Pinpoint the cell where the given text exists, returning its (x, y) midpoint coordinate. 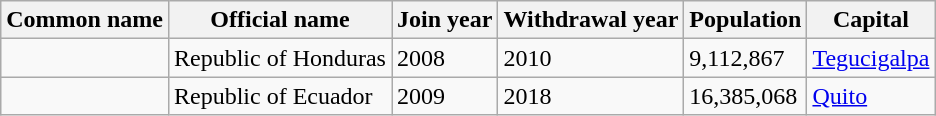
Population (746, 20)
Capital (871, 20)
Quito (871, 96)
2018 (591, 96)
Withdrawal year (591, 20)
9,112,867 (746, 58)
Join year (445, 20)
Tegucigalpa (871, 58)
2008 (445, 58)
Republic of Honduras (280, 58)
Republic of Ecuador (280, 96)
16,385,068 (746, 96)
2010 (591, 58)
2009 (445, 96)
Common name (85, 20)
Official name (280, 20)
